Extract the [X, Y] coordinate from the center of the cell holding the provided text.  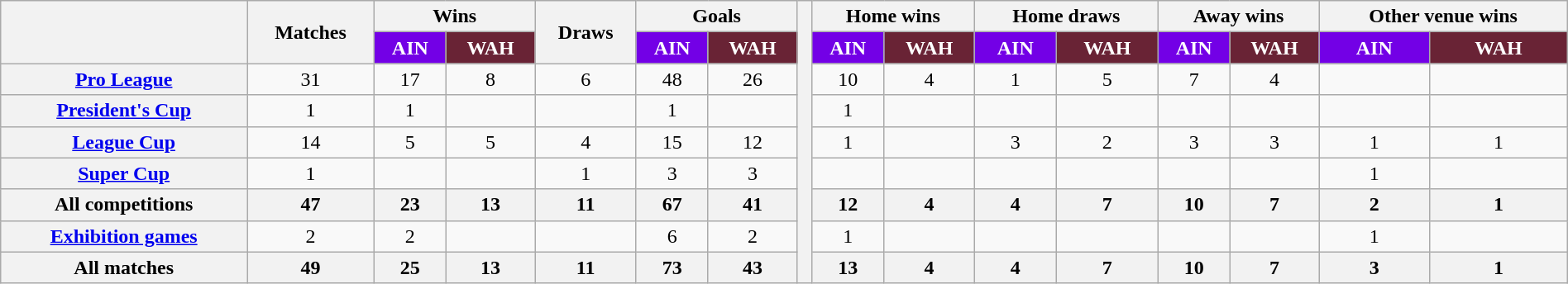
League Cup [124, 142]
Pro League [124, 79]
25 [410, 267]
67 [672, 205]
All competitions [124, 205]
49 [311, 267]
Away wins [1238, 17]
Goals [716, 17]
41 [753, 205]
Super Cup [124, 173]
Home wins [893, 17]
Exhibition games [124, 236]
23 [410, 205]
43 [753, 267]
Other venue wins [1443, 17]
Wins [454, 17]
Matches [311, 32]
14 [311, 142]
73 [672, 267]
31 [311, 79]
All matches [124, 267]
Draws [586, 32]
President's Cup [124, 111]
Home draws [1066, 17]
8 [490, 79]
15 [672, 142]
17 [410, 79]
47 [311, 205]
48 [672, 79]
26 [753, 79]
